Pinpoint the cell where the given text exists, returning its [x, y] midpoint coordinate. 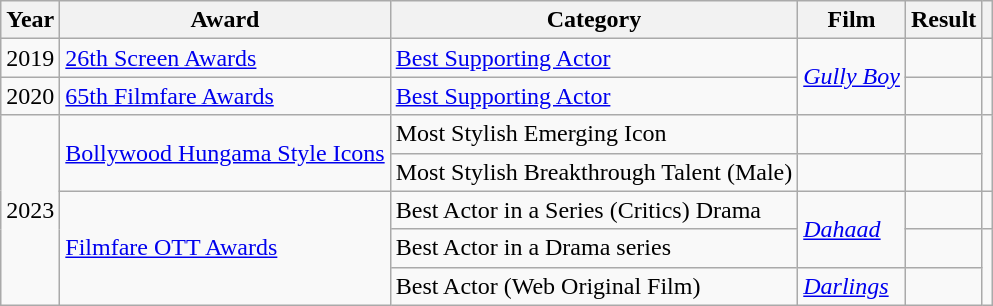
Most Stylish Emerging Icon [594, 134]
Best Actor (Web Original Film) [594, 286]
Result [943, 20]
26th Screen Awards [225, 58]
Award [225, 20]
2023 [30, 210]
Gully Boy [852, 77]
2019 [30, 58]
Year [30, 20]
Darlings [852, 286]
Filmfare OTT Awards [225, 248]
Most Stylish Breakthrough Talent (Male) [594, 172]
Bollywood Hungama Style Icons [225, 153]
65th Filmfare Awards [225, 96]
Dahaad [852, 229]
Film [852, 20]
Category [594, 20]
Best Actor in a Series (Critics) Drama [594, 210]
2020 [30, 96]
Best Actor in a Drama series [594, 248]
